For the text-containing cell, return its midpoint in [X, Y] coordinate format. 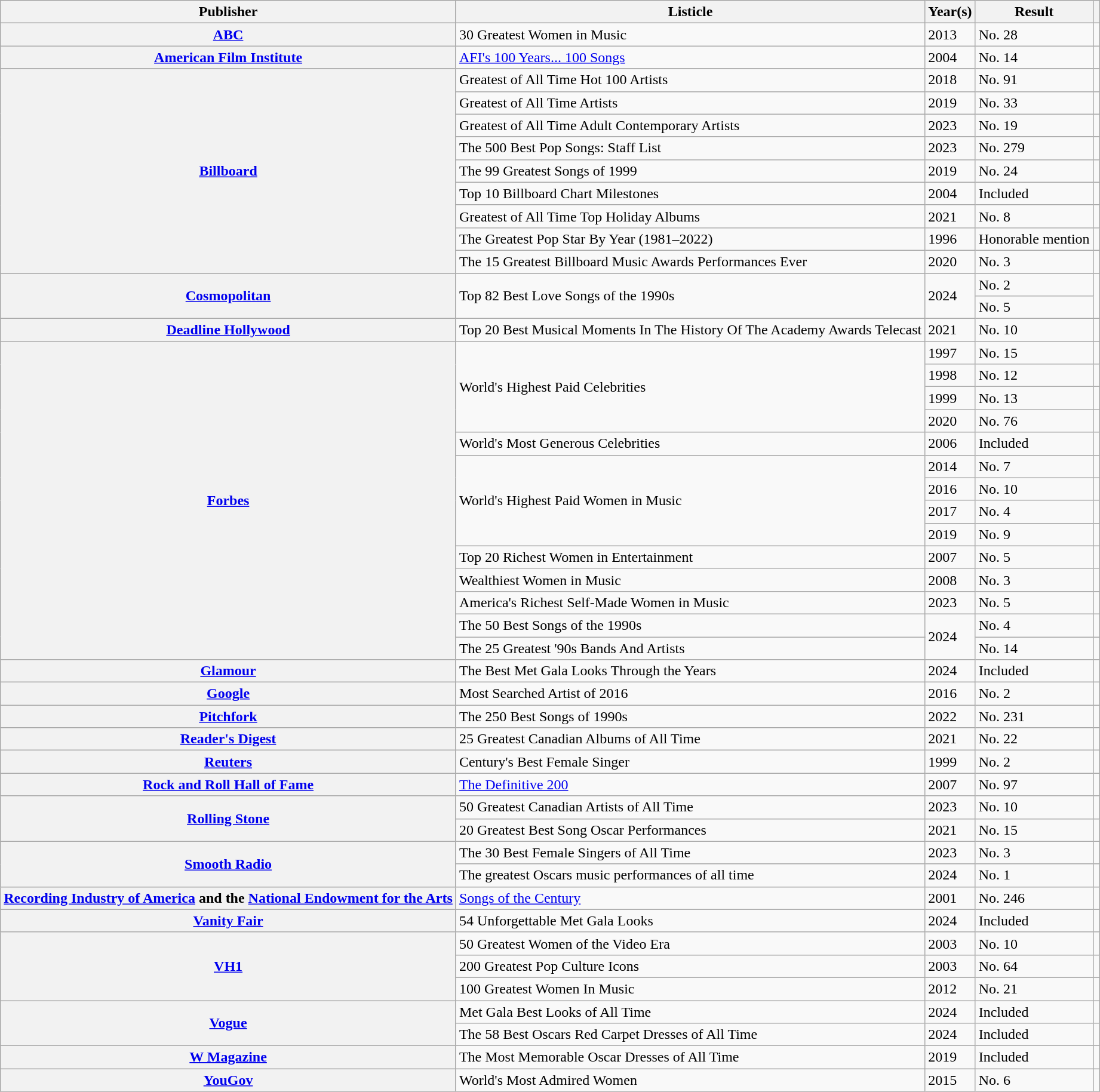
The 30 Best Female Singers of All Time [690, 853]
Publisher [228, 12]
Met Gala Best Looks of All Time [690, 1012]
No. 7 [1034, 466]
No. 246 [1034, 898]
No. 64 [1034, 966]
No. 21 [1034, 989]
American Film Institute [228, 57]
No. 13 [1034, 398]
YouGov [228, 1080]
2018 [950, 80]
The 25 Greatest '90s Bands And Artists [690, 648]
30 Greatest Women in Music [690, 35]
Rock and Roll Hall of Fame [228, 785]
Reader's Digest [228, 739]
The Greatest Pop Star By Year (1981–2022) [690, 239]
The 58 Best Oscars Red Carpet Dresses of All Time [690, 1035]
Greatest of All Time Artists [690, 103]
The greatest Oscars music performances of all time [690, 875]
America's Richest Self-Made Women in Music [690, 602]
The Best Met Gala Looks Through the Years [690, 671]
2008 [950, 580]
1996 [950, 239]
No. 91 [1034, 80]
Century's Best Female Singer [690, 762]
Top 10 Billboard Chart Milestones [690, 193]
No. 9 [1034, 534]
The 250 Best Songs of 1990s [690, 716]
World's Highest Paid Celebrities [690, 387]
The 50 Best Songs of the 1990s [690, 625]
Smooth Radio [228, 864]
ABC [228, 35]
No. 231 [1034, 716]
AFI's 100 Years... 100 Songs [690, 57]
No. 19 [1034, 125]
Recording Industry of America and the National Endowment for the Arts [228, 898]
Top 20 Richest Women in Entertainment [690, 557]
No. 1 [1034, 875]
Google [228, 694]
Billboard [228, 171]
Deadline Hollywood [228, 330]
No. 76 [1034, 421]
No. 24 [1034, 171]
Year(s) [950, 12]
1998 [950, 376]
The 99 Greatest Songs of 1999 [690, 171]
No. 22 [1034, 739]
No. 28 [1034, 35]
Most Searched Artist of 2016 [690, 694]
No. 33 [1034, 103]
The Definitive 200 [690, 785]
Rolling Stone [228, 819]
Glamour [228, 671]
25 Greatest Canadian Albums of All Time [690, 739]
The Most Memorable Oscar Dresses of All Time [690, 1057]
54 Unforgettable Met Gala Looks [690, 921]
Greatest of All Time Adult Contemporary Artists [690, 125]
2022 [950, 716]
Top 82 Best Love Songs of the 1990s [690, 296]
Honorable mention [1034, 239]
2013 [950, 35]
No. 12 [1034, 376]
20 Greatest Best Song Oscar Performances [690, 830]
1997 [950, 353]
Greatest of All Time Hot 100 Artists [690, 80]
50 Greatest Canadian Artists of All Time [690, 807]
Forbes [228, 500]
VH1 [228, 966]
2015 [950, 1080]
Result [1034, 12]
World's Highest Paid Women in Music [690, 500]
2017 [950, 512]
2012 [950, 989]
200 Greatest Pop Culture Icons [690, 966]
No. 279 [1034, 148]
Wealthiest Women in Music [690, 580]
World's Most Admired Women [690, 1080]
The 500 Best Pop Songs: Staff List [690, 148]
No. 6 [1034, 1080]
Pitchfork [228, 716]
Greatest of All Time Top Holiday Albums [690, 216]
50 Greatest Women of the Video Era [690, 943]
Cosmopolitan [228, 296]
No. 97 [1034, 785]
Top 20 Best Musical Moments In The History Of The Academy Awards Telecast [690, 330]
W Magazine [228, 1057]
2014 [950, 466]
100 Greatest Women In Music [690, 989]
Vanity Fair [228, 921]
No. 8 [1034, 216]
Listicle [690, 12]
Vogue [228, 1023]
The 15 Greatest Billboard Music Awards Performances Ever [690, 262]
2001 [950, 898]
Songs of the Century [690, 898]
2006 [950, 444]
World's Most Generous Celebrities [690, 444]
Reuters [228, 762]
